Find where the given text appears and provide that cell's center as (x, y) coordinate. 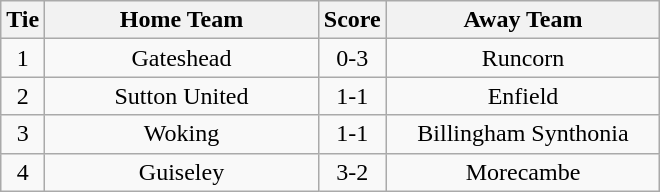
Home Team (182, 20)
0-3 (352, 58)
4 (23, 172)
Score (352, 20)
Runcorn (523, 58)
Guiseley (182, 172)
Billingham Synthonia (523, 134)
Enfield (523, 96)
3-2 (352, 172)
Morecambe (523, 172)
Away Team (523, 20)
2 (23, 96)
1 (23, 58)
Tie (23, 20)
Gateshead (182, 58)
3 (23, 134)
Sutton United (182, 96)
Woking (182, 134)
